Return (x, y) of the center of cell containing provided text 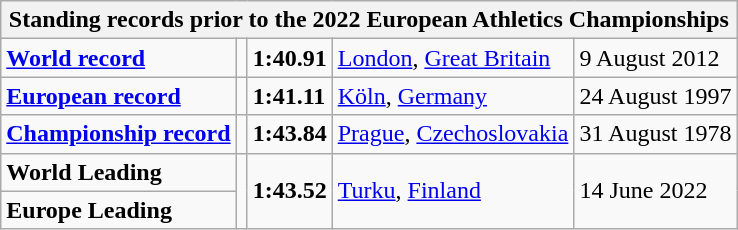
Championship record (118, 134)
1:40.91 (290, 58)
31 August 1978 (656, 134)
1:43.52 (290, 191)
1:43.84 (290, 134)
Europe Leading (118, 210)
World record (118, 58)
World Leading (118, 172)
9 August 2012 (656, 58)
Köln, Germany (453, 96)
Prague, Czechoslovakia (453, 134)
European record (118, 96)
London, Great Britain (453, 58)
14 June 2022 (656, 191)
Standing records prior to the 2022 European Athletics Championships (369, 20)
Turku, Finland (453, 191)
24 August 1997 (656, 96)
1:41.11 (290, 96)
